Identify which cell holds the provided text, then report its [x, y] central coordinate. 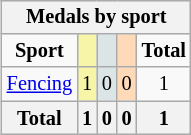
Medals by sport [96, 17]
Fencing [40, 84]
Sport [40, 51]
